Capture the cell that displays the provided text and extract its (x, y) central coordinate. 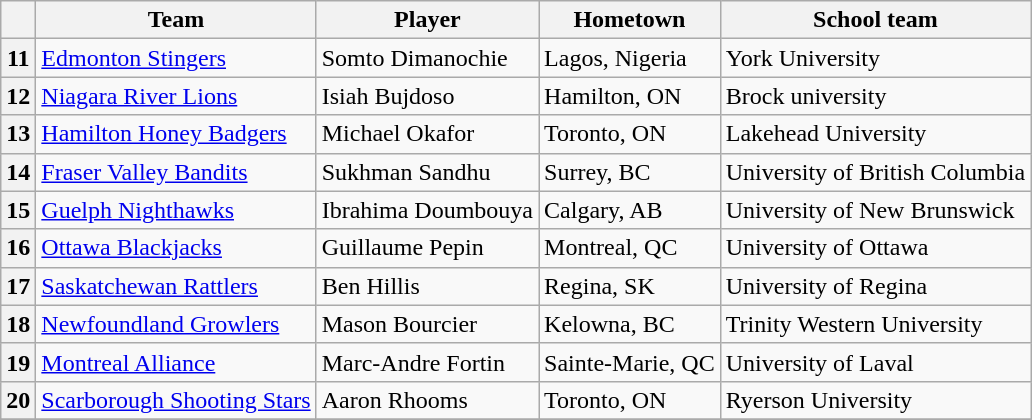
University of Regina (875, 286)
Team (176, 20)
16 (18, 248)
Aaron Rhooms (427, 400)
13 (18, 134)
Player (427, 20)
Calgary, AB (630, 210)
Somto Dimanochie (427, 58)
Mason Bourcier (427, 324)
Ibrahima Doumbouya (427, 210)
Ben Hillis (427, 286)
20 (18, 400)
Edmonton Stingers (176, 58)
Niagara River Lions (176, 96)
Montreal Alliance (176, 362)
University of New Brunswick (875, 210)
Lagos, Nigeria (630, 58)
Isiah Bujdoso (427, 96)
12 (18, 96)
Kelowna, BC (630, 324)
Guillaume Pepin (427, 248)
York University (875, 58)
Guelph Nighthawks (176, 210)
Brock university (875, 96)
School team (875, 20)
11 (18, 58)
Fraser Valley Bandits (176, 172)
University of British Columbia (875, 172)
Surrey, BC (630, 172)
Trinity Western University (875, 324)
Lakehead University (875, 134)
Ottawa Blackjacks (176, 248)
University of Ottawa (875, 248)
Sainte-Marie, QC (630, 362)
Scarborough Shooting Stars (176, 400)
Saskatchewan Rattlers (176, 286)
Ryerson University (875, 400)
18 (18, 324)
14 (18, 172)
Hamilton Honey Badgers (176, 134)
17 (18, 286)
Montreal, QC (630, 248)
Newfoundland Growlers (176, 324)
15 (18, 210)
Regina, SK (630, 286)
Sukhman Sandhu (427, 172)
Michael Okafor (427, 134)
19 (18, 362)
Marc-Andre Fortin (427, 362)
Hometown (630, 20)
Hamilton, ON (630, 96)
University of Laval (875, 362)
